Pinpoint the cell where the given text exists, returning its (X, Y) midpoint coordinate. 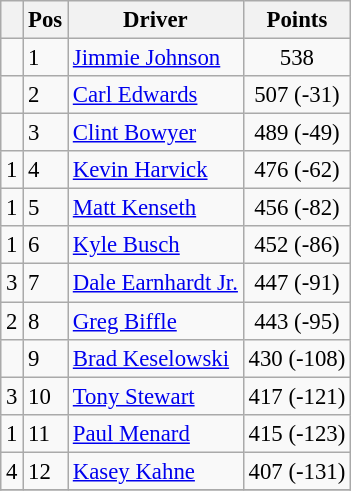
11 (46, 433)
417 (-121) (296, 396)
407 (-131) (296, 471)
9 (46, 358)
443 (-95) (296, 321)
538 (296, 58)
Matt Kenseth (156, 208)
7 (46, 283)
5 (46, 208)
8 (46, 321)
Clint Bowyer (156, 133)
Driver (156, 20)
6 (46, 245)
430 (-108) (296, 358)
Points (296, 20)
Carl Edwards (156, 95)
Kevin Harvick (156, 170)
12 (46, 471)
Kasey Kahne (156, 471)
447 (-91) (296, 283)
476 (-62) (296, 170)
Greg Biffle (156, 321)
415 (-123) (296, 433)
10 (46, 396)
Tony Stewart (156, 396)
456 (-82) (296, 208)
452 (-86) (296, 245)
Dale Earnhardt Jr. (156, 283)
489 (-49) (296, 133)
Paul Menard (156, 433)
Kyle Busch (156, 245)
Pos (46, 20)
507 (-31) (296, 95)
Brad Keselowski (156, 358)
Jimmie Johnson (156, 58)
